Find where the given text appears and provide that cell's center as (x, y) coordinate. 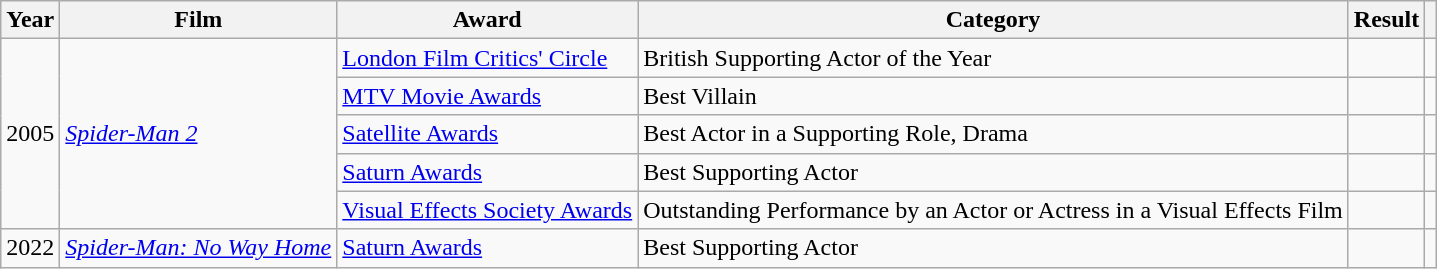
Outstanding Performance by an Actor or Actress in a Visual Effects Film (994, 210)
Award (488, 20)
Film (198, 20)
Best Villain (994, 96)
Spider-Man: No Way Home (198, 248)
2022 (30, 248)
Visual Effects Society Awards (488, 210)
MTV Movie Awards (488, 96)
Result (1386, 20)
Best Actor in a Supporting Role, Drama (994, 134)
British Supporting Actor of the Year (994, 58)
Category (994, 20)
London Film Critics' Circle (488, 58)
Spider-Man 2 (198, 134)
2005 (30, 134)
Year (30, 20)
Satellite Awards (488, 134)
